Find where the given text appears and provide that cell's center as [x, y] coordinate. 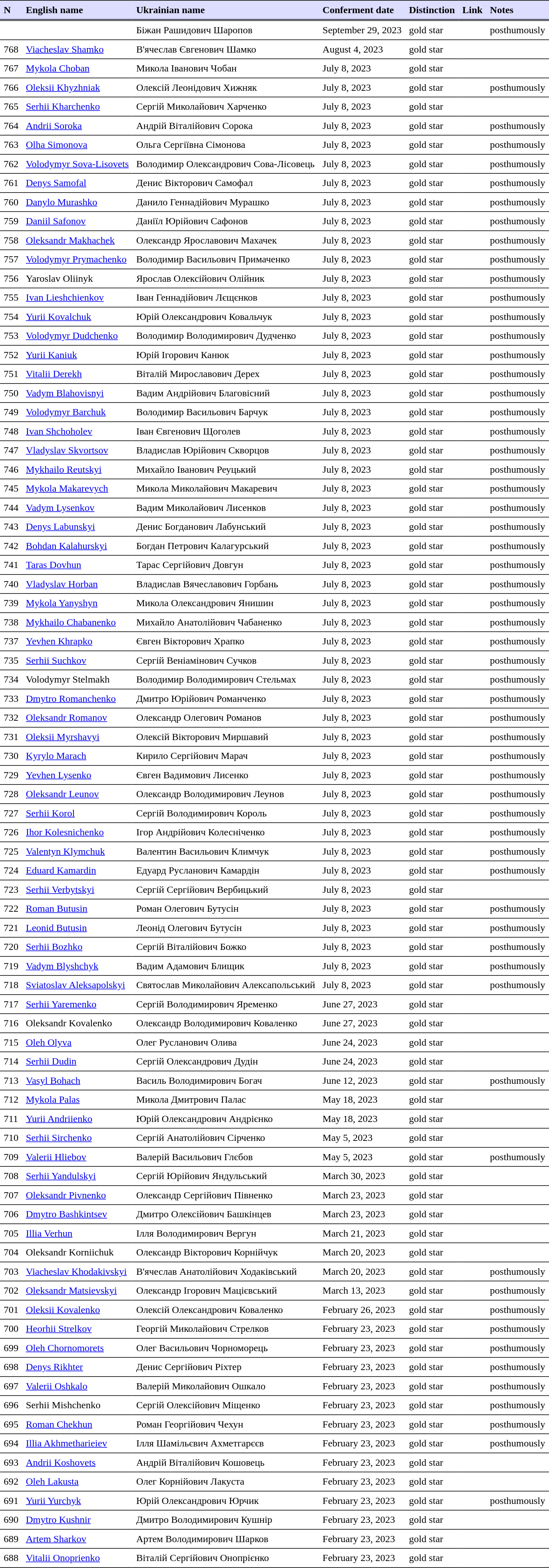
Георгій Миколайович Стрелков [226, 1329]
Ярослав Олексійович Олійник [226, 278]
739 [11, 603]
691 [11, 1501]
Роман Олегович Бутусін [226, 908]
Євген Вікторович Храпко [226, 641]
Serhii Kharchenko [77, 106]
Serhii Verbytskyi [77, 890]
Олег Васильович Чорноморець [226, 1348]
English name [77, 10]
Mykhailo Chabanenko [77, 622]
Дмитро Юрійович Романченко [226, 699]
Viacheslav Khodakivskyi [77, 1271]
724 [11, 870]
697 [11, 1386]
Yurii Andriienko [77, 1119]
752 [11, 355]
Vitalii Onoprienko [77, 1558]
Дмитро Володимирович Кушнір [226, 1520]
748 [11, 431]
Юрій Олександрович Андрієнко [226, 1119]
711 [11, 1119]
Denys Rikhter [77, 1367]
Олексій Вікторович Миршавий [226, 737]
Вадим Миколайович Лисенков [226, 508]
Олександр Ярославович Махачек [226, 240]
690 [11, 1520]
757 [11, 259]
Yaroslav Oliinyk [77, 278]
704 [11, 1252]
702 [11, 1290]
Mykhailo Reutskyi [77, 469]
Valerii Hliebov [77, 1157]
753 [11, 336]
743 [11, 526]
February 26, 2023 [362, 1310]
Danylo Murashko [77, 202]
В'ячеслав Євгенович Шамко [226, 49]
Andrii Soroka [77, 126]
Oleksii Khyzhniak [77, 87]
Даніїл Юрійович Сафонов [226, 221]
758 [11, 240]
700 [11, 1329]
728 [11, 794]
Дмитро Олексійович Башкінцев [226, 1214]
762 [11, 164]
767 [11, 68]
June 12, 2023 [362, 1081]
Микола Дмитрович Палас [226, 1099]
Сергій Олексійович Міщенко [226, 1405]
717 [11, 1004]
746 [11, 469]
Illia Akhmetharieiev [77, 1443]
708 [11, 1176]
Ольга Сергіївна Сімонова [226, 145]
Bohdan Kalahurskyi [77, 546]
768 [11, 49]
699 [11, 1348]
Valentyn Klymchuk [77, 851]
Сергій Веніамінович Сучков [226, 660]
Olha Simonova [77, 145]
Dmytro Kushnir [77, 1520]
Михайло Анатолійович Чабаненко [226, 622]
738 [11, 622]
Vladyslav Skvortsov [77, 450]
Oleksandr Matsievskyi [77, 1290]
Oleh Lakusta [77, 1481]
734 [11, 679]
710 [11, 1138]
August 4, 2023 [362, 49]
Ілля Шамільєвич Ахметгарєєв [226, 1443]
727 [11, 813]
Oleh Olyva [77, 1042]
Олександр Вікторович Корнійчук [226, 1252]
Serhii Yandulskyi [77, 1176]
Михайло Іванович Реуцький [226, 469]
Eduard Kamardin [77, 870]
Serhii Korol [77, 813]
766 [11, 87]
Denys Samofal [77, 183]
723 [11, 890]
750 [11, 393]
Ivan Lieshchienkov [77, 297]
Володимир Васильович Примаченко [226, 259]
Віталій Сергійович Онопрієнко [226, 1558]
Олександр Сергійович Півненко [226, 1195]
Vitalii Derekh [77, 374]
Ihor Kolesnichenko [77, 832]
Leonid Butusin [77, 928]
Serhii Sirchenko [77, 1138]
Vasyl Bohach [77, 1081]
Yurii Kovalchuk [77, 317]
754 [11, 317]
Volodymyr Dudchenko [77, 336]
741 [11, 565]
692 [11, 1481]
Vadym Blahovisnyi [77, 393]
Валентин Васильович Климчук [226, 851]
Владислав Юрійович Скворцов [226, 450]
730 [11, 756]
Ілля Володимирович Вергун [226, 1233]
701 [11, 1310]
721 [11, 928]
Yurii Kaniuk [77, 355]
Yurii Yurchyk [77, 1501]
Олексій Леонідович Хижняк [226, 87]
Oleh Chornomorets [77, 1348]
Mykola Palas [77, 1099]
Kyrylo Marach [77, 756]
Yevhen Lysenko [77, 775]
695 [11, 1424]
Олег Русланович Олива [226, 1042]
Volodymyr Stelmakh [77, 679]
693 [11, 1462]
714 [11, 1061]
740 [11, 584]
Володимир Володимирович Стельмах [226, 679]
719 [11, 966]
Andrii Koshovets [77, 1462]
Dmytro Romanchenko [77, 699]
В'ячеслав Анатолійович Ходаківський [226, 1271]
745 [11, 488]
Вадим Адамович Блищик [226, 966]
Сергій Володимирович Яременко [226, 1004]
Денис Богданович Лабунський [226, 526]
Roman Butusin [77, 908]
Володимир Олександрович Сова-Лісовець [226, 164]
Mykola Choban [77, 68]
756 [11, 278]
Олександр Ігорович Мацієвський [226, 1290]
Данило Геннадійович Мурашко [226, 202]
744 [11, 508]
Oleksandr Romanov [77, 717]
Леонід Олегович Бутусін [226, 928]
729 [11, 775]
Біжан Рашидович Шаропов [226, 30]
Serhii Suchkov [77, 660]
709 [11, 1157]
Едуард Русланович Камардін [226, 870]
Ivan Shchoholev [77, 431]
Oleksandr Leunov [77, 794]
765 [11, 106]
Valerii Oshkalo [77, 1386]
Василь Володимирович Богач [226, 1081]
Sviatoslav Aleksapolskyi [77, 985]
718 [11, 985]
Олександр Олегович Романов [226, 717]
N [11, 10]
755 [11, 297]
Ukrainian name [226, 10]
751 [11, 374]
Oleksii Myrshavyi [77, 737]
725 [11, 851]
Serhii Yaremenko [77, 1004]
Сергій Юрійович Яндульський [226, 1176]
Сергій Олександрович Дудін [226, 1061]
713 [11, 1081]
Володимир Володимирович Дудченко [226, 336]
Mykola Yanyshyn [77, 603]
Denys Labunskyi [77, 526]
Роман Георгійович Чехун [226, 1424]
Олег Корнійович Лакуста [226, 1481]
Oleksandr Korniichuk [77, 1252]
720 [11, 947]
733 [11, 699]
Viacheslav Shamko [77, 49]
761 [11, 183]
Вадим Андрійович Благовісний [226, 393]
Владислав Вячеславович Горбань [226, 584]
Сергій Миколайович Харченко [226, 106]
737 [11, 641]
742 [11, 546]
Валерій Миколайович Ошкало [226, 1386]
Vadym Lysenkov [77, 508]
Микола Олександрович Янишин [226, 603]
688 [11, 1558]
707 [11, 1195]
698 [11, 1367]
Serhii Mishchenko [77, 1405]
760 [11, 202]
732 [11, 717]
March 21, 2023 [362, 1233]
Oleksandr Kovalenko [77, 1023]
Іван Геннадійович Лєщєнков [226, 297]
Святослав Миколайович Алексапольський [226, 985]
759 [11, 221]
Volodymyr Sova-Lisovets [77, 164]
Dmytro Bashkintsev [77, 1214]
Volodymyr Barchuk [77, 412]
Сергій Сергійович Вербицький [226, 890]
Сергій Анатолійович Сірченко [226, 1138]
Андрій Віталійович Кошовець [226, 1462]
Oleksii Kovalenko [77, 1310]
Сергій Володимирович Король [226, 813]
Олександр Володимирович Коваленко [226, 1023]
Юрій Олександрович Ковальчук [226, 317]
Oleksandr Pivnenko [77, 1195]
Артем Володимирович Шарков [226, 1539]
March 13, 2023 [362, 1290]
Сергій Віталійович Божко [226, 947]
749 [11, 412]
Ігор Андрійович Колесніченко [226, 832]
Іван Євгенович Щоголев [226, 431]
Taras Dovhun [77, 565]
Віталій Мирославович Дерех [226, 374]
Yevhen Khrapko [77, 641]
763 [11, 145]
Distinction [432, 10]
703 [11, 1271]
Микола Іванович Чобан [226, 68]
Валерій Васильович Глєбов [226, 1157]
712 [11, 1099]
Олександр Володимирович Леунов [226, 794]
Денис Вікторович Самофал [226, 183]
Artem Sharkov [77, 1539]
694 [11, 1443]
Микола Миколайович Макаревич [226, 488]
Євген Вадимович Лисенко [226, 775]
Богдан Петрович Калагурський [226, 546]
716 [11, 1023]
Roman Chekhun [77, 1424]
September 29, 2023 [362, 30]
689 [11, 1539]
764 [11, 126]
Тарас Сергійович Довгун [226, 565]
696 [11, 1405]
Link [473, 10]
Володимир Васильович Барчук [226, 412]
Денис Сергійович Ріхтер [226, 1367]
731 [11, 737]
735 [11, 660]
Олексій Олександрович Коваленко [226, 1310]
Юрій Ігорович Канюк [226, 355]
Serhii Dudin [77, 1061]
Mykola Makarevych [77, 488]
706 [11, 1214]
Volodymyr Prymachenko [77, 259]
Illia Verhun [77, 1233]
Conferment date [362, 10]
March 30, 2023 [362, 1176]
Юрій Олександрович Юрчик [226, 1501]
705 [11, 1233]
Daniil Safonov [77, 221]
Vadym Blyshchyk [77, 966]
Notes [518, 10]
Андрій Віталійович Сорока [226, 126]
747 [11, 450]
726 [11, 832]
722 [11, 908]
Heorhii Strelkov [77, 1329]
Serhii Bozhko [77, 947]
Кирило Сергійович Марач [226, 756]
715 [11, 1042]
Oleksandr Makhachek [77, 240]
Vladyslav Horban [77, 584]
